Return the (x, y) coordinate for the center point of the cell that contains the specified text.  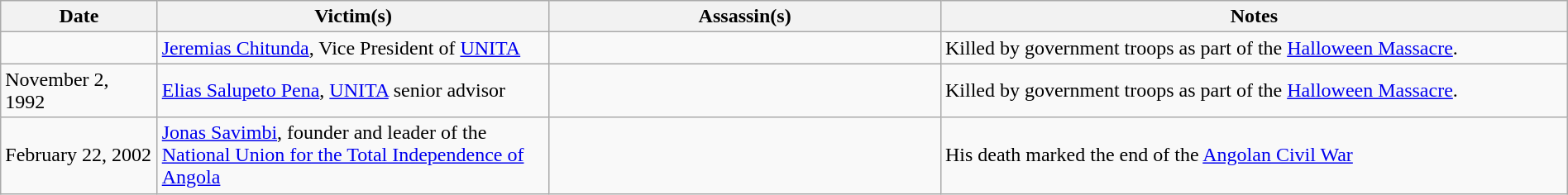
Notes (1254, 17)
Elias Salupeto Pena, UNITA senior advisor (353, 91)
Jonas Savimbi, founder and leader of the National Union for the Total Independence of Angola (353, 155)
November 2, 1992 (79, 91)
His death marked the end of the Angolan Civil War (1254, 155)
Date (79, 17)
Victim(s) (353, 17)
Jeremias Chitunda, Vice President of UNITA (353, 48)
February 22, 2002 (79, 155)
Assassin(s) (745, 17)
